Determine the [X, Y] coordinate at the center of the cell enclosing the given text.  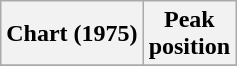
Peak position [189, 34]
Chart (1975) [72, 34]
